Pinpoint the cell where the given text exists, returning its (x, y) midpoint coordinate. 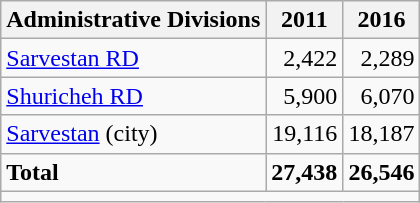
Administrative Divisions (134, 20)
Shuricheh RD (134, 96)
6,070 (382, 96)
26,546 (382, 172)
19,116 (304, 134)
2,289 (382, 58)
2,422 (304, 58)
2011 (304, 20)
Sarvestan RD (134, 58)
18,187 (382, 134)
2016 (382, 20)
5,900 (304, 96)
Total (134, 172)
27,438 (304, 172)
Sarvestan (city) (134, 134)
